Determine the [x, y] coordinate at the center of the cell enclosing the given text.  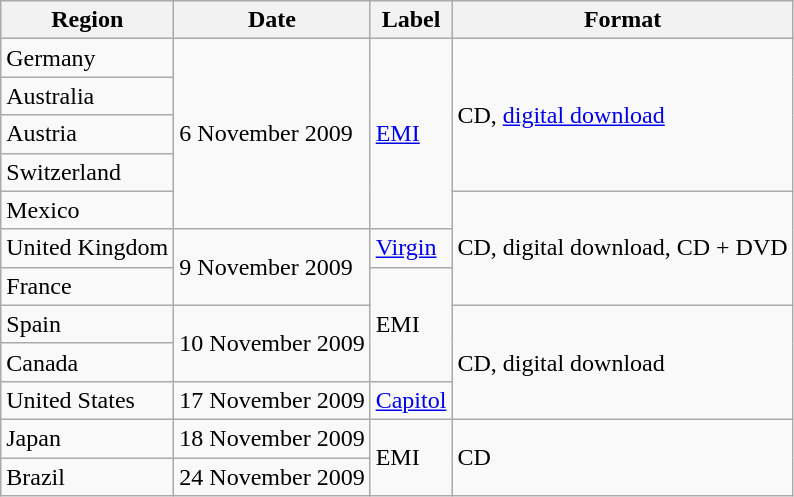
France [88, 286]
17 November 2009 [272, 400]
Label [411, 20]
Virgin [411, 248]
Capitol [411, 400]
10 November 2009 [272, 343]
CD [622, 457]
6 November 2009 [272, 134]
Region [88, 20]
Brazil [88, 477]
United States [88, 400]
Austria [88, 134]
Germany [88, 58]
9 November 2009 [272, 267]
Canada [88, 362]
United Kingdom [88, 248]
24 November 2009 [272, 477]
Switzerland [88, 172]
Australia [88, 96]
Mexico [88, 210]
Date [272, 20]
Format [622, 20]
Spain [88, 324]
Japan [88, 438]
18 November 2009 [272, 438]
CD, digital download, CD + DVD [622, 248]
